Extract the (x, y) coordinate from the center of the cell holding the provided text.  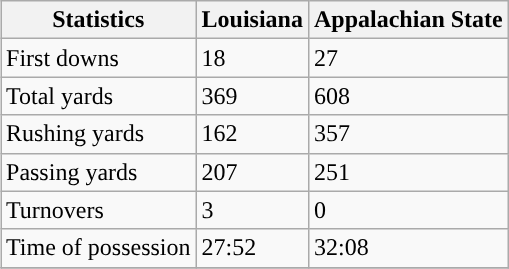
32:08 (408, 248)
27 (408, 58)
Total yards (98, 96)
207 (252, 172)
Passing yards (98, 172)
0 (408, 210)
Statistics (98, 20)
Rushing yards (98, 134)
Appalachian State (408, 20)
Louisiana (252, 20)
369 (252, 96)
First downs (98, 58)
251 (408, 172)
Turnovers (98, 210)
162 (252, 134)
3 (252, 210)
18 (252, 58)
Time of possession (98, 248)
357 (408, 134)
608 (408, 96)
27:52 (252, 248)
